Pinpoint the cell where the given text exists, returning its (x, y) midpoint coordinate. 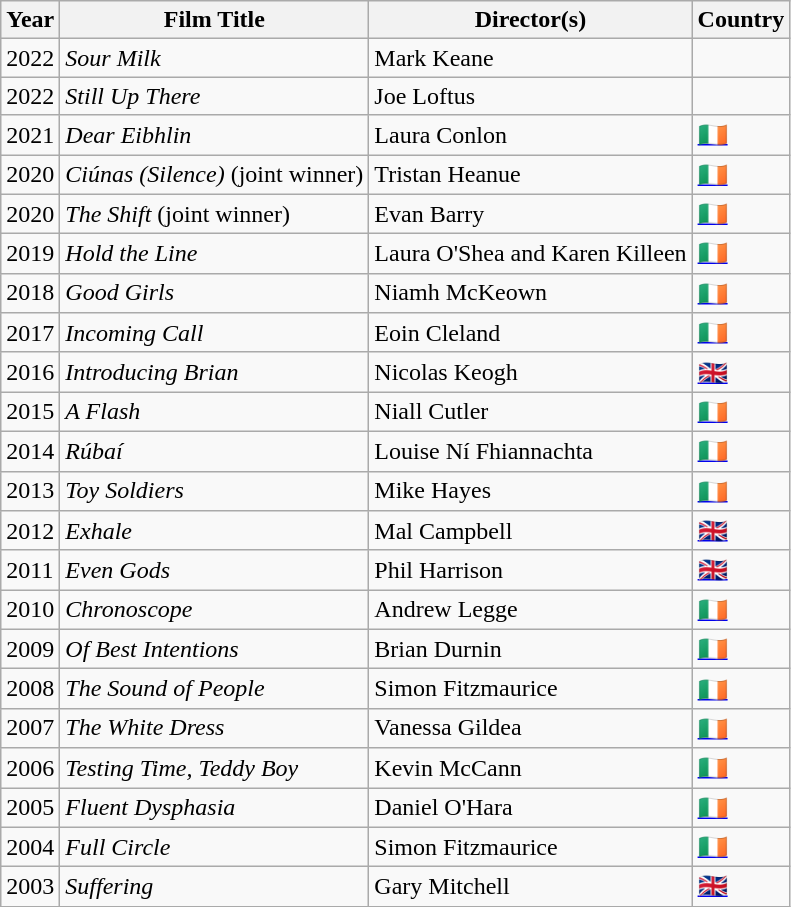
2005 (30, 808)
Brian Durnin (530, 649)
Nicolas Keogh (530, 372)
Daniel O'Hara (530, 808)
2006 (30, 768)
2010 (30, 610)
2004 (30, 847)
Country (741, 20)
The White Dress (214, 728)
2009 (30, 649)
2016 (30, 372)
2011 (30, 570)
2012 (30, 531)
Dear Eibhlin (214, 135)
Joe Loftus (530, 96)
Vanessa Gildea (530, 728)
2014 (30, 451)
Phil Harrison (530, 570)
Laura O'Shea and Karen Killeen (530, 254)
2007 (30, 728)
Exhale (214, 531)
2003 (30, 887)
Niamh McKeown (530, 293)
Mike Hayes (530, 491)
2019 (30, 254)
The Sound of People (214, 689)
Louise Ní Fhiannachta (530, 451)
Introducing Brian (214, 372)
Suffering (214, 887)
Andrew Legge (530, 610)
2018 (30, 293)
Sour Milk (214, 58)
Mark Keane (530, 58)
Testing Time, Teddy Boy (214, 768)
Even Gods (214, 570)
Evan Barry (530, 214)
Niall Cutler (530, 412)
Chronoscope (214, 610)
Rúbaí (214, 451)
Good Girls (214, 293)
2021 (30, 135)
Full Circle (214, 847)
Tristan Heanue (530, 174)
Year (30, 20)
Ciúnas (Silence) (joint winner) (214, 174)
2015 (30, 412)
2013 (30, 491)
Hold the Line (214, 254)
Kevin McCann (530, 768)
Gary Mitchell (530, 887)
Toy Soldiers (214, 491)
Incoming Call (214, 333)
Laura Conlon (530, 135)
2008 (30, 689)
Mal Campbell (530, 531)
Of Best Intentions (214, 649)
Still Up There (214, 96)
A Flash (214, 412)
Eoin Cleland (530, 333)
Director(s) (530, 20)
Fluent Dysphasia (214, 808)
The Shift (joint winner) (214, 214)
Film Title (214, 20)
2017 (30, 333)
